Scan for the cell matching the given text and deliver its [X, Y] coordinate at center. 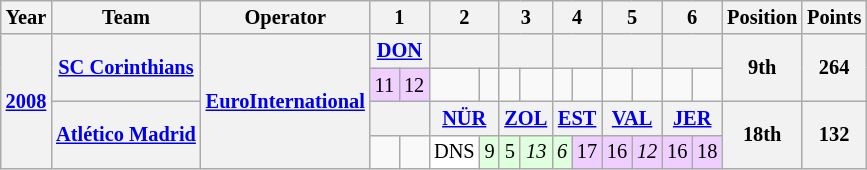
11 [384, 85]
Atlético Madrid [126, 134]
264 [834, 68]
2008 [26, 102]
SC Corinthians [126, 68]
Year [26, 17]
NÜR [464, 118]
13 [536, 152]
Points [834, 17]
18th [762, 134]
DNS [454, 152]
Operator [286, 17]
1 [400, 17]
EST [577, 118]
4 [577, 17]
JER [692, 118]
Position [762, 17]
18 [707, 152]
DON [400, 51]
17 [587, 152]
2 [464, 17]
9th [762, 68]
9 [490, 152]
ZOL [526, 118]
EuroInternational [286, 102]
3 [526, 17]
132 [834, 134]
Team [126, 17]
VAL [632, 118]
